Find where the given text appears and provide that cell's center as (X, Y) coordinate. 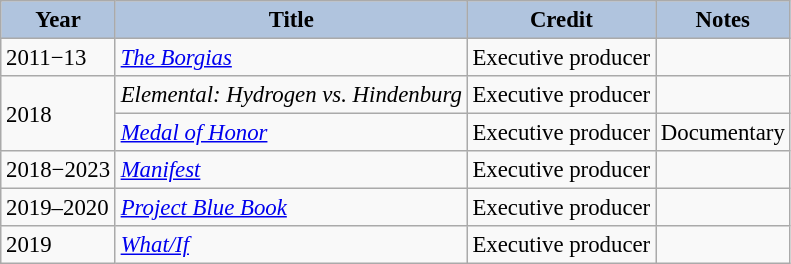
Project Blue Book (291, 208)
What/If (291, 245)
Elemental: Hydrogen vs. Hindenburg (291, 95)
Title (291, 20)
2018 (58, 114)
2019 (58, 245)
2019–2020 (58, 208)
Credit (561, 20)
Documentary (724, 133)
Notes (724, 20)
Year (58, 20)
2018−2023 (58, 170)
The Borgias (291, 58)
Manifest (291, 170)
Medal of Honor (291, 133)
2011−13 (58, 58)
